Pinpoint the cell where the given text exists, returning its [x, y] midpoint coordinate. 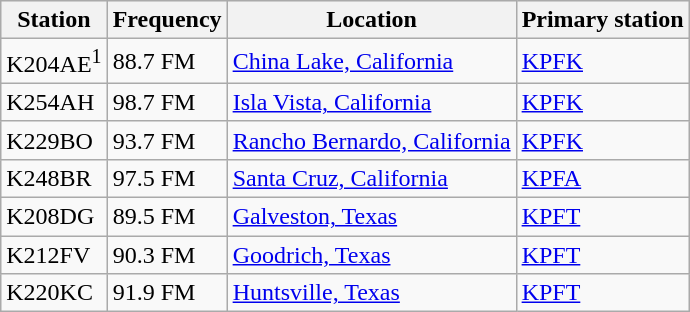
Frequency [167, 20]
98.7 FM [167, 102]
Goodrich, Texas [372, 255]
China Lake, California [372, 62]
K248BR [54, 178]
Primary station [602, 20]
K254AH [54, 102]
K208DG [54, 217]
88.7 FM [167, 62]
K229BO [54, 140]
Isla Vista, California [372, 102]
90.3 FM [167, 255]
91.9 FM [167, 293]
Santa Cruz, California [372, 178]
K212FV [54, 255]
Station [54, 20]
K220KC [54, 293]
93.7 FM [167, 140]
Location [372, 20]
Rancho Bernardo, California [372, 140]
KPFA [602, 178]
97.5 FM [167, 178]
Huntsville, Texas [372, 293]
Galveston, Texas [372, 217]
89.5 FM [167, 217]
K204AE1 [54, 62]
